Detect which cell encompasses the target text, then output its [X, Y] center coordinate. 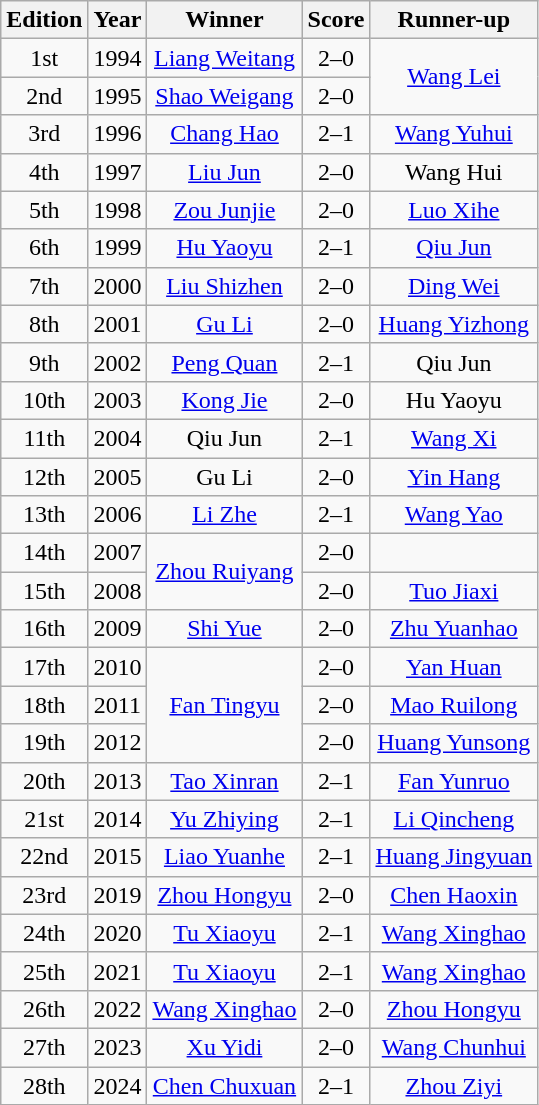
Peng Quan [224, 362]
Wang Yuhui [454, 134]
14th [44, 553]
6th [44, 248]
Luo Xihe [454, 210]
Li Zhe [224, 515]
2008 [118, 591]
Fan Tingyu [224, 705]
Shao Weigang [224, 96]
2011 [118, 705]
Yan Huan [454, 667]
16th [44, 629]
13th [44, 515]
Ding Wei [454, 286]
2001 [118, 324]
19th [44, 743]
Tao Xinran [224, 781]
Wang Lei [454, 77]
Huang Yizhong [454, 324]
Mao Ruilong [454, 705]
Zhou Ziyi [454, 1085]
Tuo Jiaxi [454, 591]
Runner-up [454, 20]
23rd [44, 895]
28th [44, 1085]
2019 [118, 895]
2005 [118, 477]
7th [44, 286]
Huang Jingyuan [454, 857]
1st [44, 58]
Liang Weitang [224, 58]
Winner [224, 20]
1999 [118, 248]
Chen Haoxin [454, 895]
Liu Jun [224, 172]
1997 [118, 172]
Kong Jie [224, 400]
1996 [118, 134]
Li Qincheng [454, 819]
10th [44, 400]
2022 [118, 1009]
27th [44, 1047]
2000 [118, 286]
21st [44, 819]
2013 [118, 781]
2009 [118, 629]
Chang Hao [224, 134]
2004 [118, 438]
22nd [44, 857]
3rd [44, 134]
1995 [118, 96]
11th [44, 438]
8th [44, 324]
Score [336, 20]
2023 [118, 1047]
25th [44, 971]
12th [44, 477]
2014 [118, 819]
20th [44, 781]
Zhu Yuanhao [454, 629]
24th [44, 933]
Wang Yao [454, 515]
Fan Yunruo [454, 781]
5th [44, 210]
15th [44, 591]
4th [44, 172]
Zou Junjie [224, 210]
Yu Zhiying [224, 819]
Liao Yuanhe [224, 857]
Zhou Ruiyang [224, 572]
2015 [118, 857]
2012 [118, 743]
2021 [118, 971]
18th [44, 705]
Edition [44, 20]
Wang Xi [454, 438]
9th [44, 362]
2010 [118, 667]
Year [118, 20]
2nd [44, 96]
2003 [118, 400]
2024 [118, 1085]
2002 [118, 362]
Chen Chuxuan [224, 1085]
Liu Shizhen [224, 286]
26th [44, 1009]
2020 [118, 933]
2007 [118, 553]
Xu Yidi [224, 1047]
Huang Yunsong [454, 743]
1994 [118, 58]
Wang Hui [454, 172]
Yin Hang [454, 477]
17th [44, 667]
2006 [118, 515]
Wang Chunhui [454, 1047]
1998 [118, 210]
Shi Yue [224, 629]
